Pinpoint the cell where the given text exists, returning its [X, Y] midpoint coordinate. 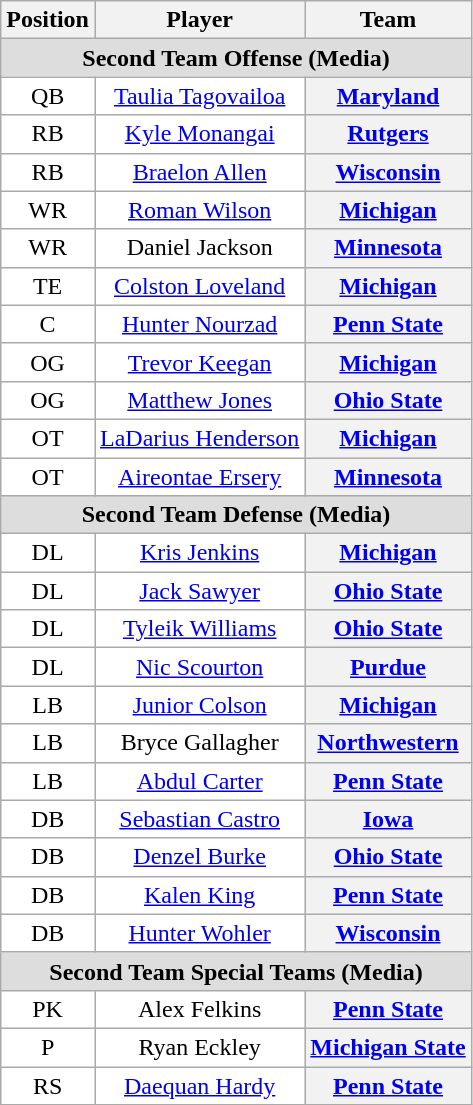
Northwestern [388, 743]
Alex Felkins [199, 1009]
Roman Wilson [199, 210]
Michigan State [388, 1047]
Nic Scourton [199, 667]
Colston Loveland [199, 286]
LaDarius Henderson [199, 438]
Player [199, 20]
Sebastian Castro [199, 819]
Second Team Special Teams (Media) [236, 971]
Ryan Eckley [199, 1047]
Position [48, 20]
P [48, 1047]
Matthew Jones [199, 400]
Kyle Monangai [199, 134]
Team [388, 20]
Purdue [388, 667]
RS [48, 1085]
TE [48, 286]
Abdul Carter [199, 781]
Tyleik Williams [199, 629]
Iowa [388, 819]
Daequan Hardy [199, 1085]
Second Team Defense (Media) [236, 515]
Hunter Nourzad [199, 324]
Kris Jenkins [199, 553]
Second Team Offense (Media) [236, 58]
Rutgers [388, 134]
Bryce Gallagher [199, 743]
Jack Sawyer [199, 591]
Taulia Tagovailoa [199, 96]
C [48, 324]
Maryland [388, 96]
Aireontae Ersery [199, 477]
QB [48, 96]
Trevor Keegan [199, 362]
Daniel Jackson [199, 248]
Junior Colson [199, 705]
PK [48, 1009]
Hunter Wohler [199, 933]
Denzel Burke [199, 857]
Braelon Allen [199, 172]
Kalen King [199, 895]
